For the text-containing cell, return its midpoint in (x, y) coordinate format. 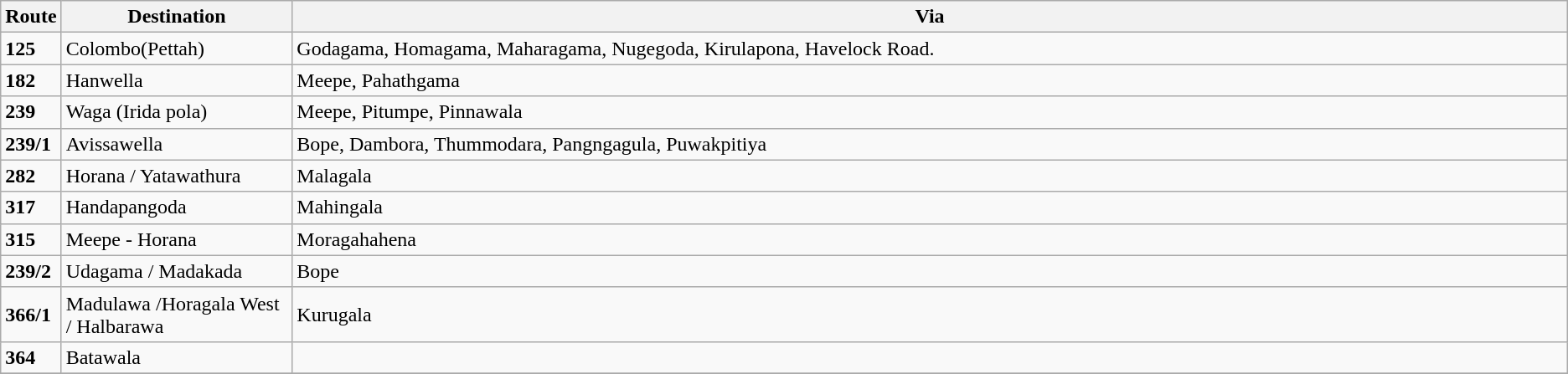
125 (31, 49)
Kurugala (930, 315)
Route (31, 17)
Hanwella (177, 80)
Godagama, Homagama, Maharagama, Nugegoda, Kirulapona, Havelock Road. (930, 49)
Bope, Dambora, Thummodara, Pangngagula, Puwakpitiya (930, 144)
317 (31, 207)
Meepe, Pitumpe, Pinnawala (930, 112)
239 (31, 112)
239/1 (31, 144)
315 (31, 239)
Moragahahena (930, 239)
366/1 (31, 315)
Malagala (930, 176)
Bope (930, 271)
Batawala (177, 357)
Handapangoda (177, 207)
Avissawella (177, 144)
239/2 (31, 271)
Destination (177, 17)
Colombo(Pettah) (177, 49)
Waga (Irida pola) (177, 112)
Udagama / Madakada (177, 271)
282 (31, 176)
Mahingala (930, 207)
Meepe - Horana (177, 239)
Madulawa /Horagala West / Halbarawa (177, 315)
Meepe, Pahathgama (930, 80)
364 (31, 357)
Via (930, 17)
Horana / Yatawathura (177, 176)
182 (31, 80)
